Return (x, y) of the center of cell containing provided text 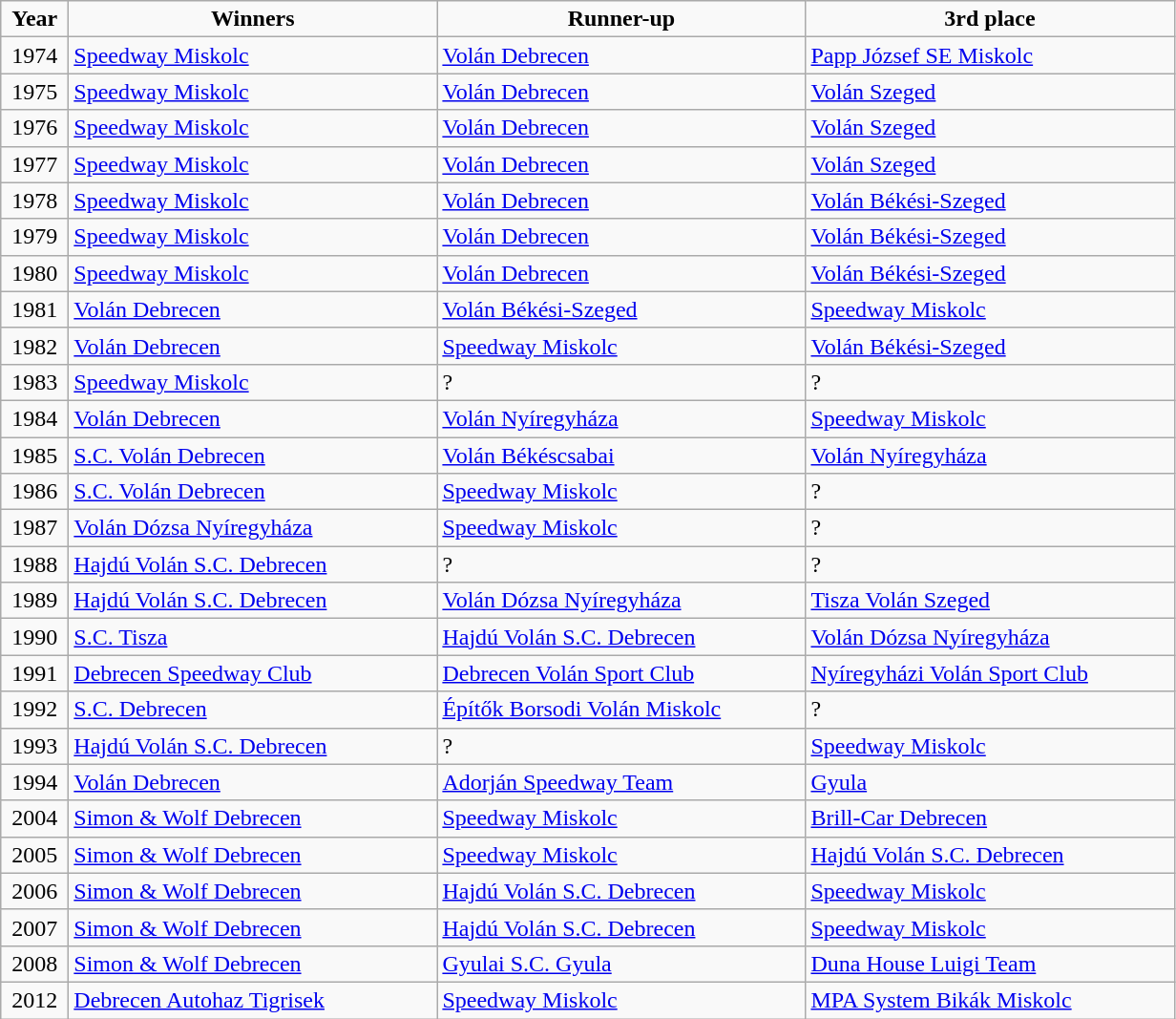
Duna House Luigi Team (990, 964)
1990 (34, 637)
1986 (34, 492)
Építők Borsodi Volán Miskolc (621, 710)
1982 (34, 346)
1976 (34, 128)
Adorján Speedway Team (621, 782)
3rd place (990, 19)
1978 (34, 201)
1977 (34, 164)
1992 (34, 710)
2005 (34, 855)
S.C. Debrecen (253, 710)
Nyíregyházi Volán Sport Club (990, 673)
Debrecen Autohaz Tigrisek (253, 1000)
2006 (34, 891)
1994 (34, 782)
Tisza Volán Szeged (990, 601)
Gyulai S.C. Gyula (621, 964)
1988 (34, 564)
MPA System Bikák Miskolc (990, 1000)
1993 (34, 746)
Gyula (990, 782)
Year (34, 19)
1979 (34, 237)
Debrecen Volán Sport Club (621, 673)
1989 (34, 601)
2012 (34, 1000)
1985 (34, 456)
1983 (34, 382)
2004 (34, 818)
1987 (34, 528)
S.C. Tisza (253, 637)
1981 (34, 309)
2008 (34, 964)
1984 (34, 418)
2007 (34, 927)
Debrecen Speedway Club (253, 673)
Winners (253, 19)
1974 (34, 55)
Papp József SE Miskolc (990, 55)
1980 (34, 273)
1991 (34, 673)
Runner-up (621, 19)
1975 (34, 92)
Brill-Car Debrecen (990, 818)
Volán Békéscsabai (621, 456)
